Capture the cell that displays the provided text and extract its (x, y) central coordinate. 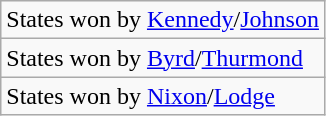
States won by Kennedy/Johnson (163, 20)
States won by Byrd/Thurmond (163, 58)
States won by Nixon/Lodge (163, 96)
